Search for the cell housing the specified text and yield its [x, y] center coordinate. 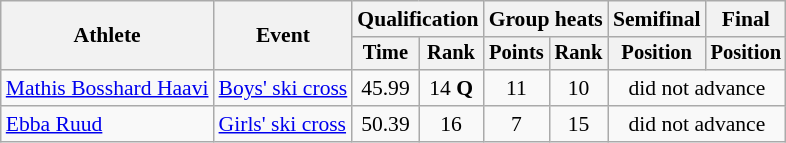
14 Q [452, 88]
Points [517, 54]
11 [517, 88]
Qualification [418, 19]
Event [284, 36]
Mathis Bosshard Haavi [108, 88]
Ebba Ruud [108, 124]
45.99 [385, 88]
7 [517, 124]
10 [578, 88]
Semifinal [657, 19]
Girls' ski cross [284, 124]
Final [746, 19]
Athlete [108, 36]
Group heats [546, 19]
Boys' ski cross [284, 88]
Time [385, 54]
50.39 [385, 124]
15 [578, 124]
16 [452, 124]
